Detect which cell encompasses the target text, then output its [x, y] center coordinate. 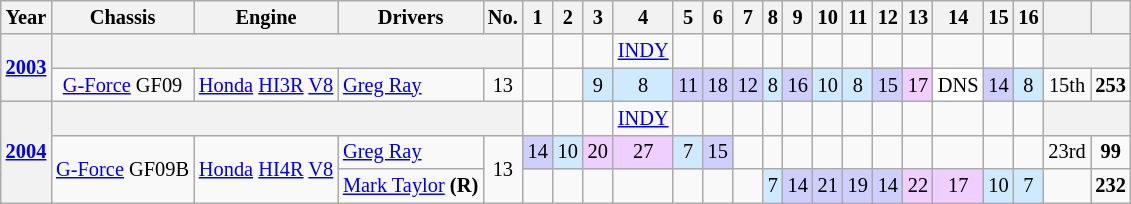
21 [828, 186]
Drivers [410, 17]
22 [918, 186]
5 [688, 17]
4 [644, 17]
20 [598, 152]
G-Force GF09 [122, 85]
27 [644, 152]
2 [568, 17]
Engine [266, 17]
1 [538, 17]
No. [503, 17]
253 [1111, 85]
99 [1111, 152]
Chassis [122, 17]
Year [26, 17]
Honda HI4R V8 [266, 168]
G-Force GF09B [122, 168]
2003 [26, 68]
2004 [26, 152]
Mark Taylor (R) [410, 186]
232 [1111, 186]
6 [718, 17]
18 [718, 85]
23rd [1066, 152]
DNS [958, 85]
Honda HI3R V8 [266, 85]
19 [858, 186]
15th [1066, 85]
3 [598, 17]
